Find where the given text appears and provide that cell's center as [X, Y] coordinate. 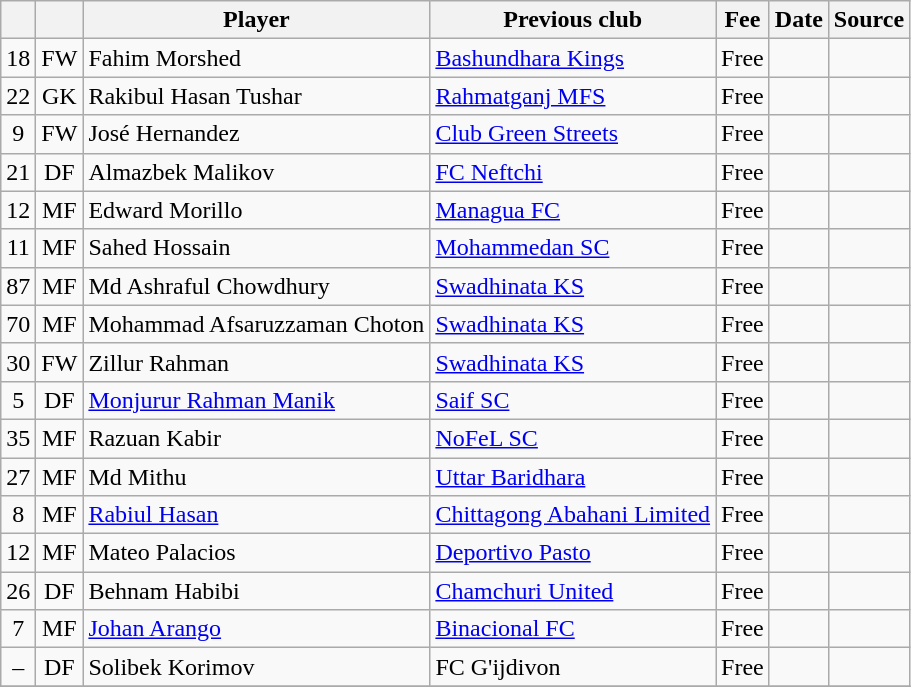
Md Mithu [256, 477]
5 [18, 400]
Fee [743, 20]
– [18, 667]
Sahed Hossain [256, 248]
NoFeL SC [573, 438]
Chamchuri United [573, 591]
Date [798, 20]
Behnam Habibi [256, 591]
26 [18, 591]
7 [18, 629]
Edward Morillo [256, 210]
FC Neftchi [573, 172]
Mohammad Afsaruzzaman Choton [256, 324]
22 [18, 96]
Zillur Rahman [256, 362]
18 [18, 58]
Rahmatganj MFS [573, 96]
Bashundhara Kings [573, 58]
FC G'ijdivon [573, 667]
9 [18, 134]
Uttar Baridhara [573, 477]
Rakibul Hasan Tushar [256, 96]
Source [868, 20]
Solibek Korimov [256, 667]
Chittagong Abahani Limited [573, 515]
Rabiul Hasan [256, 515]
Managua FC [573, 210]
Fahim Morshed [256, 58]
Club Green Streets [573, 134]
Deportivo Pasto [573, 553]
Almazbek Malikov [256, 172]
GK [60, 96]
Mateo Palacios [256, 553]
70 [18, 324]
Mohammedan SC [573, 248]
35 [18, 438]
27 [18, 477]
Saif SC [573, 400]
Md Ashraful Chowdhury [256, 286]
8 [18, 515]
José Hernandez [256, 134]
Binacional FC [573, 629]
11 [18, 248]
Previous club [573, 20]
Player [256, 20]
Johan Arango [256, 629]
21 [18, 172]
30 [18, 362]
Monjurur Rahman Manik [256, 400]
Razuan Kabir [256, 438]
87 [18, 286]
